Capture the cell that displays the provided text and extract its (x, y) central coordinate. 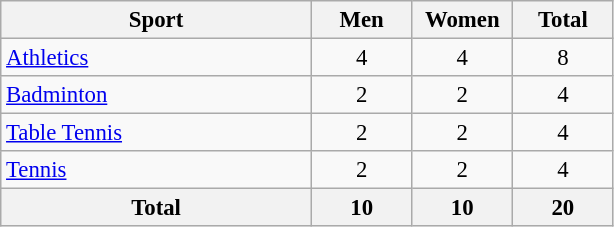
20 (564, 208)
Women (462, 20)
8 (564, 58)
Tennis (156, 170)
Badminton (156, 95)
Sport (156, 20)
Men (362, 20)
Table Tennis (156, 133)
Athletics (156, 58)
